Extract the (X, Y) coordinate from the center of the cell holding the provided text.  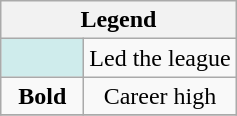
Career high (160, 96)
Led the league (160, 58)
Legend (118, 20)
Bold (42, 96)
